Pinpoint the cell where the given text exists, returning its (x, y) midpoint coordinate. 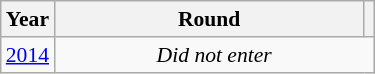
Round (209, 19)
2014 (28, 55)
Year (28, 19)
Did not enter (214, 55)
